Search for the cell housing the specified text and yield its [x, y] center coordinate. 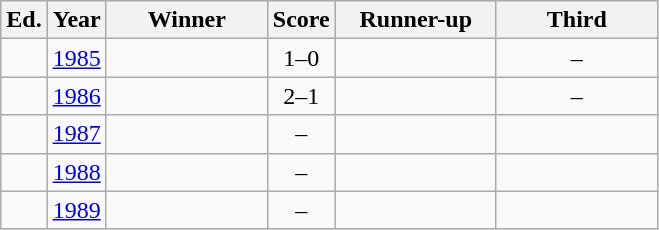
1987 [76, 134]
Year [76, 20]
Ed. [24, 20]
Score [301, 20]
2–1 [301, 96]
Winner [186, 20]
1–0 [301, 58]
1986 [76, 96]
1989 [76, 210]
Runner-up [416, 20]
1988 [76, 172]
Third [576, 20]
1985 [76, 58]
